Locate the cell with the specified text and output its [x, y] center coordinate. 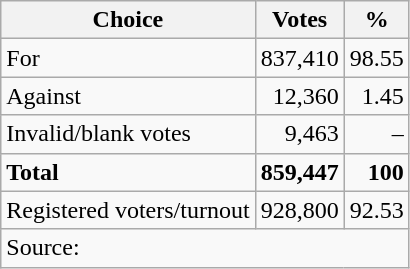
92.53 [376, 210]
9,463 [300, 134]
% [376, 20]
928,800 [300, 210]
Total [128, 172]
100 [376, 172]
Invalid/blank votes [128, 134]
Votes [300, 20]
Choice [128, 20]
Registered voters/turnout [128, 210]
12,360 [300, 96]
98.55 [376, 58]
859,447 [300, 172]
1.45 [376, 96]
837,410 [300, 58]
Source: [205, 248]
– [376, 134]
Against [128, 96]
For [128, 58]
